Find where the given text appears and provide that cell's center as (x, y) coordinate. 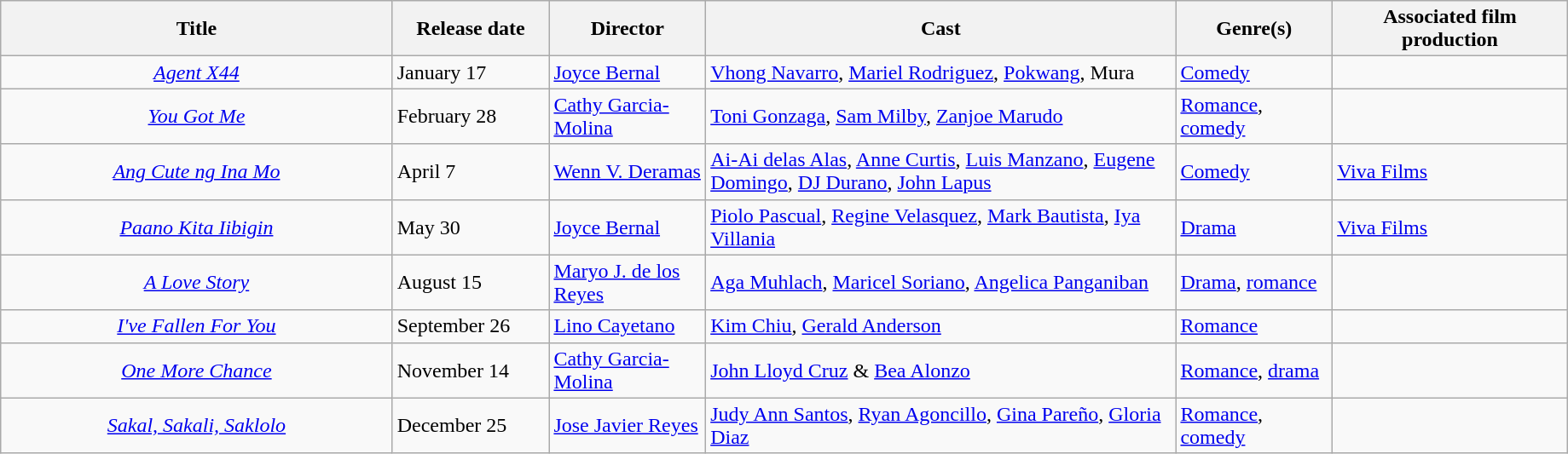
Toni Gonzaga, Sam Milby, Zanjoe Marudo (941, 116)
Title (196, 29)
Ai-Ai delas Alas, Anne Curtis, Luis Manzano, Eugene Domingo, DJ Durano, John Lapus (941, 172)
I've Fallen For You (196, 326)
Paano Kita Iibigin (196, 227)
August 15 (471, 283)
Aga Muhlach, Maricel Soriano, Angelica Panganiban (941, 283)
One More Chance (196, 370)
November 14 (471, 370)
Judy Ann Santos, Ryan Agoncillo, Gina Pareño, Gloria Diaz (941, 426)
Vhong Navarro, Mariel Rodriguez, Pokwang, Mura (941, 72)
Lino Cayetano (628, 326)
February 28 (471, 116)
John Lloyd Cruz & Bea Alonzo (941, 370)
Drama (1254, 227)
A Love Story (196, 283)
January 17 (471, 72)
You Got Me (196, 116)
December 25 (471, 426)
Jose Javier Reyes (628, 426)
Cast (941, 29)
Agent X44 (196, 72)
Maryo J. de los Reyes (628, 283)
Drama, romance (1254, 283)
Sakal, Sakali, Saklolo (196, 426)
Piolo Pascual, Regine Velasquez, Mark Bautista, Iya Villania (941, 227)
Associated film production (1450, 29)
September 26 (471, 326)
Director (628, 29)
Release date (471, 29)
Ang Cute ng Ina Mo (196, 172)
May 30 (471, 227)
Kim Chiu, Gerald Anderson (941, 326)
Genre(s) (1254, 29)
Wenn V. Deramas (628, 172)
Romance, drama (1254, 370)
Romance (1254, 326)
April 7 (471, 172)
